Find where the given text appears and provide that cell's center as [x, y] coordinate. 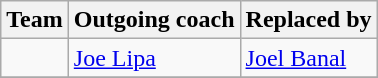
Replaced by [308, 20]
Joe Lipa [154, 58]
Team [35, 20]
Joel Banal [308, 58]
Outgoing coach [154, 20]
